Determine the (X, Y) coordinate at the center of the cell enclosing the given text.  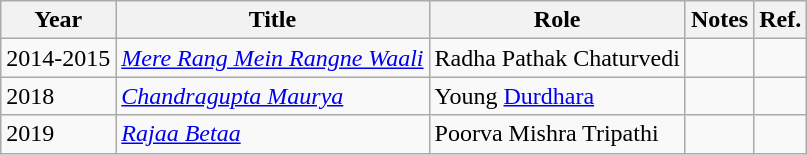
Ref. (780, 20)
Notes (719, 20)
2018 (58, 96)
Mere Rang Mein Rangne Waali (272, 58)
Radha Pathak Chaturvedi (557, 58)
Title (272, 20)
Chandragupta Maurya (272, 96)
Year (58, 20)
2014-2015 (58, 58)
Young Durdhara (557, 96)
Role (557, 20)
Poorva Mishra Tripathi (557, 134)
2019 (58, 134)
Rajaa Betaa (272, 134)
